Identify which cell holds the provided text, then report its [X, Y] central coordinate. 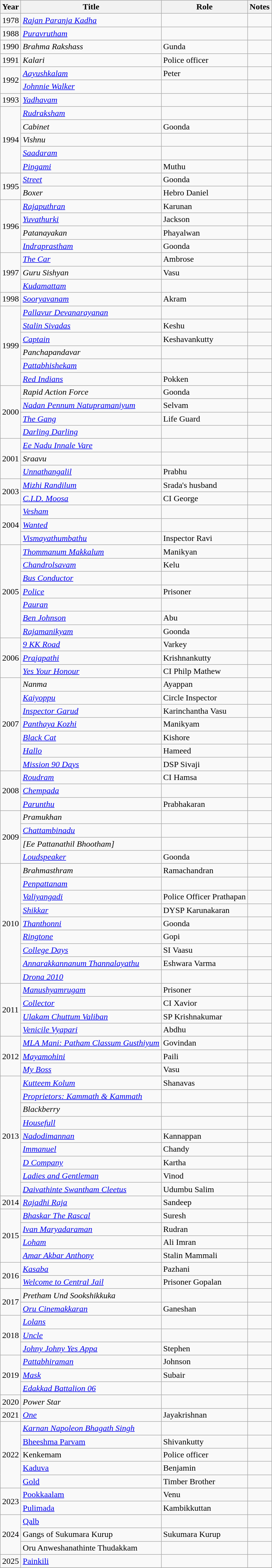
2012 [10, 1056]
Paili [204, 1056]
Brahmasthram [91, 870]
2001 [10, 459]
Pallavur Devanarayanan [91, 312]
My Boss [91, 1070]
Venu [204, 1495]
Subair [204, 1375]
Loham [91, 1242]
Phayalwan [204, 233]
Ambrose [204, 259]
2005 [10, 591]
Darling Darling [91, 432]
Red Indians [91, 379]
2020 [10, 1402]
Collector [91, 1003]
Rajaputhran [91, 206]
Sooryavanam [91, 299]
Proprietors: Kammath & Kammath [91, 1096]
Kishore [204, 737]
Udumbu Salim [204, 1189]
Qalb [91, 1521]
Ali Imran [204, 1242]
Yadhavam [91, 100]
The Car [91, 259]
Cabinet [91, 126]
Daivathinte Swantham Cleetus [91, 1189]
Manikyan [204, 551]
Ayappan [204, 684]
2023 [10, 1501]
Gold [91, 1481]
Annarakkannanum Thannalayathu [91, 963]
Police [91, 592]
Karnan Napoleon Bhagath Singh [91, 1428]
Kaduva [91, 1468]
Edakkad Battalion 06 [91, 1388]
1999 [10, 345]
Pookkaalam [91, 1495]
Stephen [204, 1348]
2015 [10, 1235]
Manushyamrugam [91, 990]
Johnson [204, 1362]
Stalin Mammali [204, 1256]
Johny Johny Yes Appa [91, 1348]
1993 [10, 100]
Srada's husband [204, 485]
Muthu [204, 166]
Panthaya Kozhi [91, 724]
Prabhakaran [204, 804]
Rapid Action Force [91, 392]
Rajadhi Raja [91, 1202]
Shanavas [204, 1083]
Nadan Pennum Natupramaniyum [91, 406]
Peter [204, 73]
Puravrutham [91, 34]
Hameed [204, 751]
Thanthonni [91, 923]
1998 [10, 299]
Amar Akbar Anthony [91, 1256]
College Days [91, 950]
Jayakrishnan [204, 1415]
Role [204, 7]
9 KK Road [91, 645]
Kasaba [91, 1269]
Notes [259, 7]
Title [91, 7]
Welcome to Central Jail [91, 1282]
Loudspeaker [91, 857]
Kartha [204, 1162]
2022 [10, 1455]
Chandrolsavam [91, 565]
1995 [10, 186]
Drona 2010 [91, 976]
Kalari [91, 60]
Unnathangalil [91, 472]
1997 [10, 273]
One [91, 1415]
Housefull [91, 1123]
Vishnu [91, 140]
Ben Johnson [91, 618]
Vismayathumbathu [91, 538]
1988 [10, 34]
Chattambinadu [91, 831]
Pauran [91, 605]
Shikkar [91, 910]
Mask [91, 1375]
Kelu [204, 565]
Chempada [91, 790]
Pretham Und Sookshikkuka [91, 1295]
CI Xavior [204, 1003]
Aayushkalam [91, 73]
Mission 90 Days [91, 764]
Rajamanikyam [91, 631]
Painkili [91, 1561]
Uncle [91, 1335]
Suresh [204, 1216]
Pattabhishekam [91, 365]
Valiyangadi [91, 897]
Circle Inspector [204, 698]
2000 [10, 412]
Inspector Garud [91, 711]
Life Guard [204, 419]
Sukumara Kurup [204, 1534]
Indraprastham [91, 246]
Ee Nadu Innale Vare [91, 445]
Sraavu [91, 459]
Gangs of Sukumara Kurup [91, 1534]
1990 [10, 47]
Chandy [204, 1149]
CI George [204, 498]
Sandeep [204, 1202]
2019 [10, 1375]
Manikyam [204, 724]
2017 [10, 1302]
Mayamohini [91, 1056]
Eshwara Varma [204, 963]
Captain [91, 339]
Selvam [204, 406]
Pramukhan [91, 817]
Yes Your Honour [91, 671]
[Ee Pattanathil Bhootham] [91, 844]
2025 [10, 1561]
Keshavankutty [204, 339]
Ramachandran [204, 870]
Ganeshan [204, 1309]
Immanuel [91, 1149]
CI Hamsa [204, 777]
2007 [10, 724]
Oru Anweshanathinte Thudakkam [91, 1548]
Rajan Paranja Kadha [91, 20]
DYSP Karunakaran [204, 910]
Hallo [91, 751]
Blackberry [91, 1109]
1992 [10, 80]
Kutteem Kolum [91, 1083]
Vinod [204, 1176]
SI Vaasu [204, 950]
Roudram [91, 777]
Timber Brother [204, 1481]
Police Officer Prathapan [204, 897]
Inspector Ravi [204, 538]
2011 [10, 1010]
Jackson [204, 220]
Ringtone [91, 937]
Govindan [204, 1043]
Karinchantha Vasu [204, 711]
Rudraksham [91, 113]
Guru Sishyan [91, 273]
Gopi [204, 937]
1991 [10, 60]
Krishnankutty [204, 658]
Kaiyoppu [91, 698]
2013 [10, 1136]
Nadodimannan [91, 1136]
2016 [10, 1276]
Ladies and Gentleman [91, 1176]
Venicile Vyapari [91, 1030]
1996 [10, 226]
Bus Conductor [91, 578]
Year [10, 7]
2006 [10, 658]
Bhaskar The Rascal [91, 1216]
Black Cat [91, 737]
2014 [10, 1202]
D Company [91, 1162]
2010 [10, 923]
2024 [10, 1534]
Kannappan [204, 1136]
Wanted [91, 525]
Prabhu [204, 472]
Nanma [91, 684]
2008 [10, 790]
CI Philp Mathew [204, 671]
Ulakam Chuttum Valiban [91, 1017]
Saadaram [91, 153]
Thommanum Makkalum [91, 551]
Pokken [204, 379]
1978 [10, 20]
SP Krishnakumar [204, 1017]
2003 [10, 492]
Ivan Maryadaraman [91, 1229]
Pazhani [204, 1269]
Pulimada [91, 1508]
Varkey [204, 645]
Patanayakan [91, 233]
Akram [204, 299]
Street [91, 180]
Power Star [91, 1402]
Gunda [204, 47]
2018 [10, 1335]
Lolans [91, 1322]
Kambikkuttan [204, 1508]
The Gang [91, 419]
Pingami [91, 166]
Kudamattam [91, 286]
Rudran [204, 1229]
Yuvathurki [91, 220]
Oru Cinemakkaran [91, 1309]
Parunthu [91, 804]
2009 [10, 837]
Kenkemam [91, 1455]
Abdhu [204, 1030]
Johnnie Walker [91, 87]
Brahma Rakshass [91, 47]
Abu [204, 618]
Vesham [91, 512]
MLA Mani: Patham Classum Gusthiyum [91, 1043]
Keshu [204, 326]
1994 [10, 140]
2004 [10, 525]
Karunan [204, 206]
Pattabhiraman [91, 1362]
2021 [10, 1415]
Boxer [91, 193]
Penpattanam [91, 884]
DSP Sivaji [204, 764]
Bheeshma Parvam [91, 1442]
C.I.D. Moosa [91, 498]
Benjamin [204, 1468]
Hebro Daniel [204, 193]
Stalin Sivadas [91, 326]
Prajapathi [91, 658]
Panchapandavar [91, 352]
Shivankutty [204, 1442]
Prisoner Gopalan [204, 1282]
Mizhi Randilum [91, 485]
